For the text-containing cell, return its midpoint in (x, y) coordinate format. 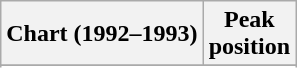
Peakposition (249, 34)
Chart (1992–1993) (102, 34)
